Return the (x, y) coordinate for the center point of the cell that contains the specified text.  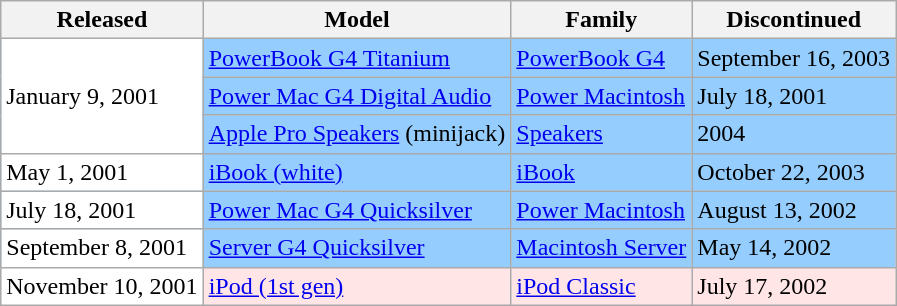
Power Mac G4 Digital Audio (357, 96)
2004 (794, 134)
Macintosh Server (602, 248)
iPod (1st gen) (357, 286)
Server G4 Quicksilver (357, 248)
Family (602, 20)
PowerBook G4 Titanium (357, 58)
September 8, 2001 (102, 248)
Discontinued (794, 20)
iPod Classic (602, 286)
August 13, 2002 (794, 210)
PowerBook G4 (602, 58)
October 22, 2003 (794, 172)
Power Mac G4 Quicksilver (357, 210)
July 17, 2002 (794, 286)
September 16, 2003 (794, 58)
iBook (602, 172)
May 14, 2002 (794, 248)
Model (357, 20)
iBook (white) (357, 172)
Speakers (602, 134)
Released (102, 20)
Apple Pro Speakers (minijack) (357, 134)
January 9, 2001 (102, 96)
May 1, 2001 (102, 172)
November 10, 2001 (102, 286)
